Detect which cell encompasses the target text, then output its [x, y] center coordinate. 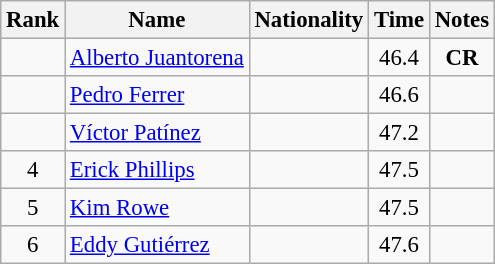
Rank [33, 20]
CR [462, 58]
Notes [462, 20]
Eddy Gutiérrez [158, 245]
46.6 [400, 95]
Kim Rowe [158, 208]
47.6 [400, 245]
5 [33, 208]
Alberto Juantorena [158, 58]
Víctor Patínez [158, 133]
Name [158, 20]
6 [33, 245]
Time [400, 20]
Pedro Ferrer [158, 95]
47.2 [400, 133]
Erick Phillips [158, 170]
4 [33, 170]
46.4 [400, 58]
Nationality [308, 20]
